Provide the (X, Y) coordinate of the cell's center where the given text is located.  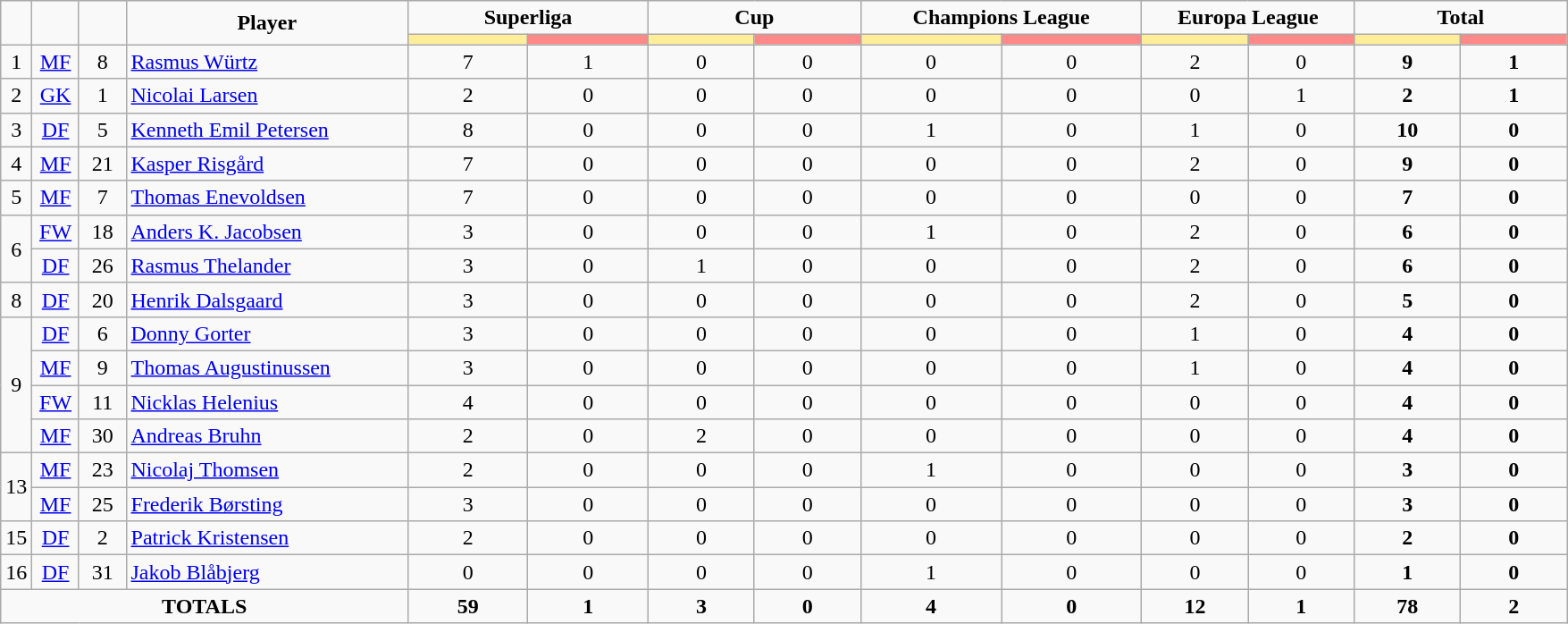
Europa League (1248, 18)
31 (102, 572)
Jakob Blåbjerg (267, 572)
Andreas Bruhn (267, 436)
Patrick Kristensen (267, 538)
Total (1461, 18)
Kasper Risgård (267, 164)
10 (1408, 130)
25 (102, 504)
11 (102, 401)
16 (16, 572)
15 (16, 538)
Thomas Enevoldsen (267, 198)
Rasmus Thelander (267, 266)
59 (468, 606)
21 (102, 164)
Champions League (1001, 18)
Nicklas Helenius (267, 401)
Nicolaj Thomsen (267, 470)
12 (1195, 606)
Nicolai Larsen (267, 96)
20 (102, 299)
Cup (754, 18)
TOTALS (205, 606)
78 (1408, 606)
30 (102, 436)
Thomas Augustinussen (267, 367)
Superliga (529, 18)
GK (55, 96)
Frederik Børsting (267, 504)
Anders K. Jacobsen (267, 232)
18 (102, 232)
Rasmus Würtz (267, 62)
23 (102, 470)
Kenneth Emil Petersen (267, 130)
13 (16, 487)
Player (267, 23)
26 (102, 266)
Henrik Dalsgaard (267, 299)
Donny Gorter (267, 333)
